Return the (X, Y) coordinate for the center point of the cell that contains the specified text.  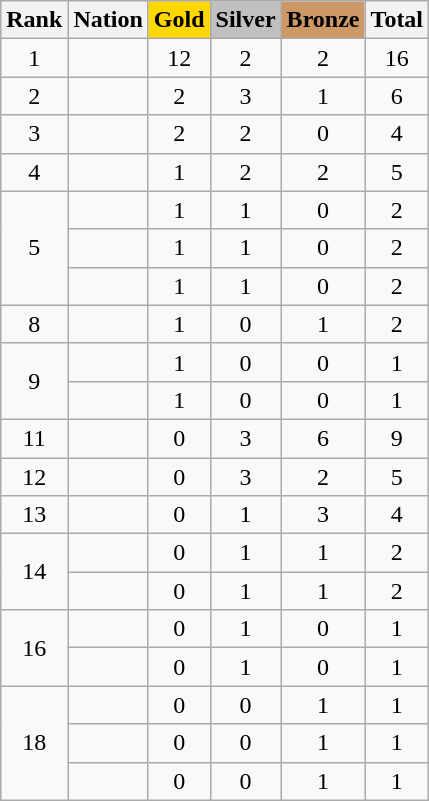
Total (397, 20)
18 (34, 743)
Gold (179, 20)
8 (34, 324)
Nation (108, 20)
Bronze (323, 20)
13 (34, 515)
11 (34, 438)
Silver (246, 20)
Rank (34, 20)
14 (34, 572)
